Return [x, y] of the center of cell containing provided text 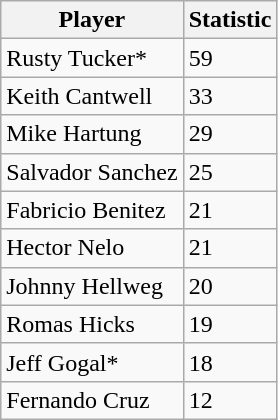
Salvador Sanchez [92, 172]
Hector Nelo [92, 248]
Keith Cantwell [92, 96]
Statistic [230, 20]
Mike Hartung [92, 134]
Fabricio Benitez [92, 210]
19 [230, 324]
33 [230, 96]
12 [230, 400]
Player [92, 20]
29 [230, 134]
20 [230, 286]
18 [230, 362]
Romas Hicks [92, 324]
Rusty Tucker* [92, 58]
25 [230, 172]
59 [230, 58]
Jeff Gogal* [92, 362]
Fernando Cruz [92, 400]
Johnny Hellweg [92, 286]
